From the cell containing the given text, extract its center point as [x, y] coordinate. 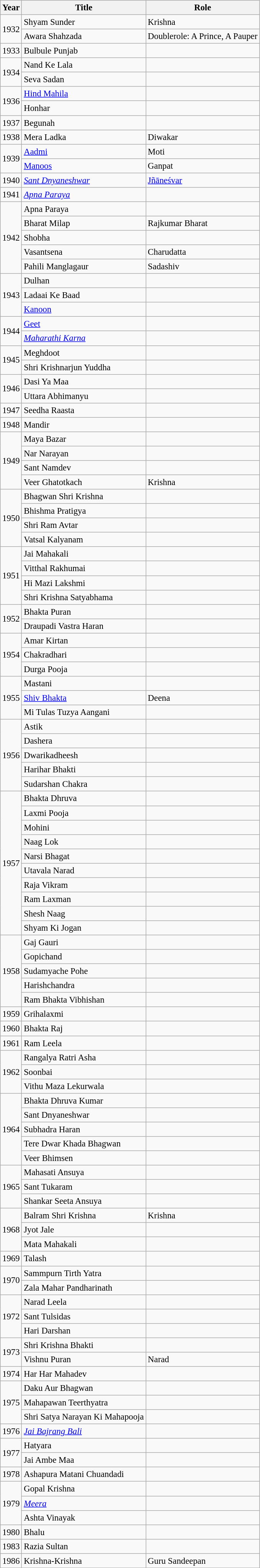
Geet [84, 324]
Gaj Gauri [84, 943]
Pahili Manglagaur [84, 267]
Dwarikadheesh [84, 756]
1942 [11, 238]
Sant Tulsidas [84, 1316]
1962 [11, 1072]
Harihar Bhakti [84, 770]
1952 [11, 619]
Bhagwan Shri Krishna [84, 497]
Honhar [84, 108]
Shyam Ki Jogan [84, 928]
1951 [11, 576]
Amar Kirtan [84, 640]
Razia Sultan [84, 1546]
Mahapawan Teerthyatra [84, 1403]
Mera Ladka [84, 137]
Harishchandra [84, 985]
1954 [11, 655]
1960 [11, 1029]
Ladaai Ke Baad [84, 295]
Hatyara [84, 1446]
Jai Mahakali [84, 554]
Meera [84, 1503]
Mi Tulas Tuzya Aangani [84, 712]
Shiv Bhakta [84, 698]
Nar Narayan [84, 453]
1939 [11, 158]
1983 [11, 1546]
1973 [11, 1352]
Manoos [84, 166]
Mohini [84, 827]
1947 [11, 410]
Narad [203, 1360]
1977 [11, 1453]
Shankar Seeta Ansuya [84, 1201]
Subhadra Haran [84, 1129]
Diwakar [203, 137]
1941 [11, 195]
Raja Vikram [84, 885]
Veer Ghatotkach [84, 482]
Utavala Narad [84, 871]
Vatsal Kalyanam [84, 540]
Doublerole: A Prince, A Pauper [203, 36]
Nand Ke Lala [84, 65]
Awara Shahzada [84, 36]
Seva Sadan [84, 80]
Narad Leela [84, 1302]
Narsi Bhagat [84, 856]
1980 [11, 1532]
1937 [11, 123]
1961 [11, 1043]
Sadashiv [203, 267]
Astik [84, 727]
1958 [11, 971]
1970 [11, 1280]
Shyam Sunder [84, 22]
Begunah [84, 123]
1936 [11, 101]
Bhakta Puran [84, 612]
1945 [11, 360]
Jñāneśvar [203, 180]
Daku Aur Bhagwan [84, 1388]
Dasi Ya Maa [84, 381]
Uttara Abhimanyu [84, 396]
Vishnu Puran [84, 1360]
Mandir [84, 425]
1933 [11, 51]
Shri Satya Narayan Ki Mahapooja [84, 1417]
1974 [11, 1374]
Sant Tukaram [84, 1187]
Hind Mahila [84, 94]
Ram Leela [84, 1043]
1976 [11, 1431]
Mata Mahakali [84, 1244]
1946 [11, 389]
Jyot Jale [84, 1230]
1964 [11, 1129]
Vitthal Rakhumai [84, 568]
Ram Bhakta Vibhishan [84, 1000]
Draupadi Vastra Haran [84, 626]
Vithu Maza Lekurwala [84, 1086]
Rajkumar Bharat [203, 223]
Jai Ambe Maa [84, 1460]
Grihalaxmi [84, 1014]
Jai Bajrang Bali [84, 1431]
Durga Pooja [84, 669]
1949 [11, 461]
1959 [11, 1014]
Har Har Mahadev [84, 1374]
Mahasati Ansuya [84, 1172]
Year [11, 8]
Naag Lok [84, 842]
1956 [11, 756]
Chakradhari [84, 655]
Laxmi Pooja [84, 813]
Aadmi [84, 151]
Hi Mazi Lakshmi [84, 583]
Sudamyache Pohe [84, 971]
Maya Bazar [84, 439]
1968 [11, 1230]
Ram Laxman [84, 899]
Role [203, 8]
Bhakta Dhruva [84, 799]
1975 [11, 1402]
1957 [11, 863]
1940 [11, 180]
Maharathi Karna [84, 339]
1944 [11, 331]
Moti [203, 151]
Bulbule Punjab [84, 51]
Kanoon [84, 309]
Vasantsena [84, 252]
1932 [11, 29]
1948 [11, 425]
Shobha [84, 238]
1938 [11, 137]
Shri Krishna Satyabhama [84, 597]
Sammpurn Tirth Yatra [84, 1273]
Hari Darshan [84, 1331]
Soonbai [84, 1072]
Bhakta Dhruva Kumar [84, 1101]
Zala Mahar Pandharinath [84, 1288]
Bhishma Pratigya [84, 511]
1965 [11, 1187]
1972 [11, 1316]
1955 [11, 698]
Guru Sandeepan [203, 1561]
Veer Bhimsen [84, 1158]
Shri Ram Avtar [84, 525]
Gopal Krishna [84, 1489]
1986 [11, 1561]
Talash [84, 1259]
Bharat Milap [84, 223]
Sudarshan Chakra [84, 784]
Bhakta Raj [84, 1029]
Title [84, 8]
1979 [11, 1503]
Meghdoot [84, 353]
Gopichand [84, 957]
Charudatta [203, 252]
Mastani [84, 684]
Ashapura Matani Chuandadi [84, 1475]
Ashta Vinayak [84, 1518]
Balram Shri Krishna [84, 1216]
Dashera [84, 741]
1934 [11, 72]
1978 [11, 1475]
Seedha Raasta [84, 410]
Tere Dwar Khada Bhagwan [84, 1144]
Krishna-Krishna [84, 1561]
Bhalu [84, 1532]
Ganpat [203, 166]
Rangalya Ratri Asha [84, 1057]
Shri Krishna Bhakti [84, 1345]
Shesh Naag [84, 913]
1943 [11, 295]
Dulhan [84, 281]
Sant Namdev [84, 468]
1950 [11, 518]
Shri Krishnarjun Yuddha [84, 367]
1969 [11, 1259]
Deena [203, 698]
